Capture the cell that displays the provided text and extract its (x, y) central coordinate. 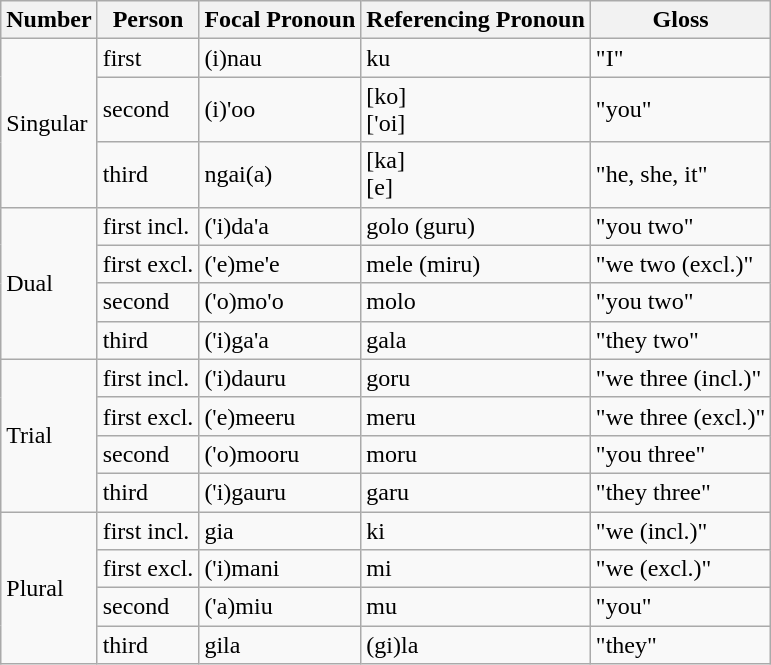
"I" (680, 58)
molo (476, 302)
ki (476, 531)
Number (49, 20)
Trial (49, 435)
"we (excl.)" (680, 569)
"you three" (680, 454)
"we three (excl.)" (680, 416)
('i)gauru (280, 492)
ku (476, 58)
meru (476, 416)
"they" (680, 645)
"they two" (680, 340)
goru (476, 378)
(i)nau (280, 58)
Singular (49, 123)
Gloss (680, 20)
('o)mooru (280, 454)
"he, she, it" (680, 174)
('i)mani (280, 569)
('o)mo'o (280, 302)
mele (miru) (476, 264)
ngai(a) (280, 174)
moru (476, 454)
golo (guru) (476, 226)
Dual (49, 283)
"they three" (680, 492)
[ka][e] (476, 174)
first (148, 58)
(gi)la (476, 645)
[ko]['oi] (476, 110)
('i)ga'a (280, 340)
Plural (49, 588)
gila (280, 645)
('e)meeru (280, 416)
mu (476, 607)
mi (476, 569)
('i)da'a (280, 226)
Focal Pronoun (280, 20)
Person (148, 20)
('e)me'e (280, 264)
"we three (incl.)" (680, 378)
('i)dauru (280, 378)
garu (476, 492)
"we two (excl.)" (680, 264)
('a)miu (280, 607)
gala (476, 340)
Referencing Pronoun (476, 20)
gia (280, 531)
(i)'oo (280, 110)
"we (incl.)" (680, 531)
